Scan for the cell matching the given text and deliver its (x, y) coordinate at center. 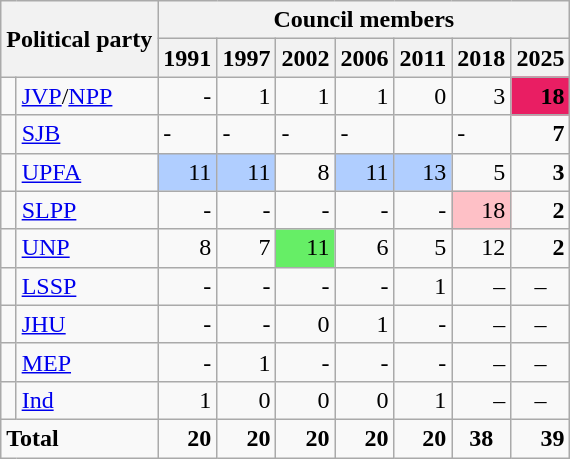
Council members (364, 20)
12 (482, 248)
13 (423, 172)
JHU (87, 324)
Political party (80, 39)
SJB (87, 134)
LSSP (87, 286)
39 (540, 438)
2006 (364, 58)
JVP/NPP (87, 96)
1991 (188, 58)
2011 (423, 58)
UNP (87, 248)
2002 (306, 58)
6 (364, 248)
2025 (540, 58)
MEP (87, 362)
2018 (482, 58)
UPFA (87, 172)
Ind (87, 400)
1997 (246, 58)
38 (482, 438)
SLPP (87, 210)
Total (80, 438)
